Find where the given text appears and provide that cell's center as [x, y] coordinate. 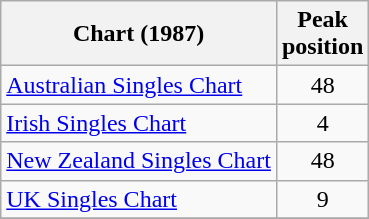
New Zealand Singles Chart [139, 161]
UK Singles Chart [139, 199]
Peakposition [322, 34]
4 [322, 123]
9 [322, 199]
Irish Singles Chart [139, 123]
Chart (1987) [139, 34]
Australian Singles Chart [139, 85]
